Find where the given text appears and provide that cell's center as [X, Y] coordinate. 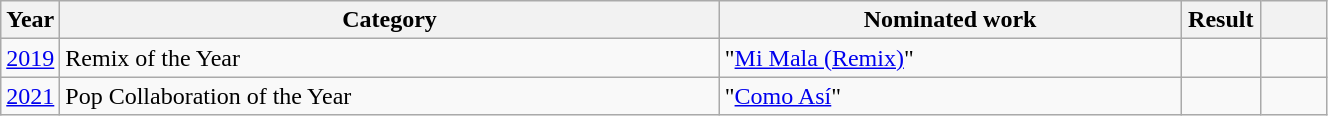
2019 [30, 58]
Category [390, 20]
"Como Así" [950, 96]
Remix of the Year [390, 58]
2021 [30, 96]
Pop Collaboration of the Year [390, 96]
Nominated work [950, 20]
"Mi Mala (Remix)" [950, 58]
Result [1221, 20]
Year [30, 20]
